Provide the [X, Y] coordinate of the cell's center where the given text is located.  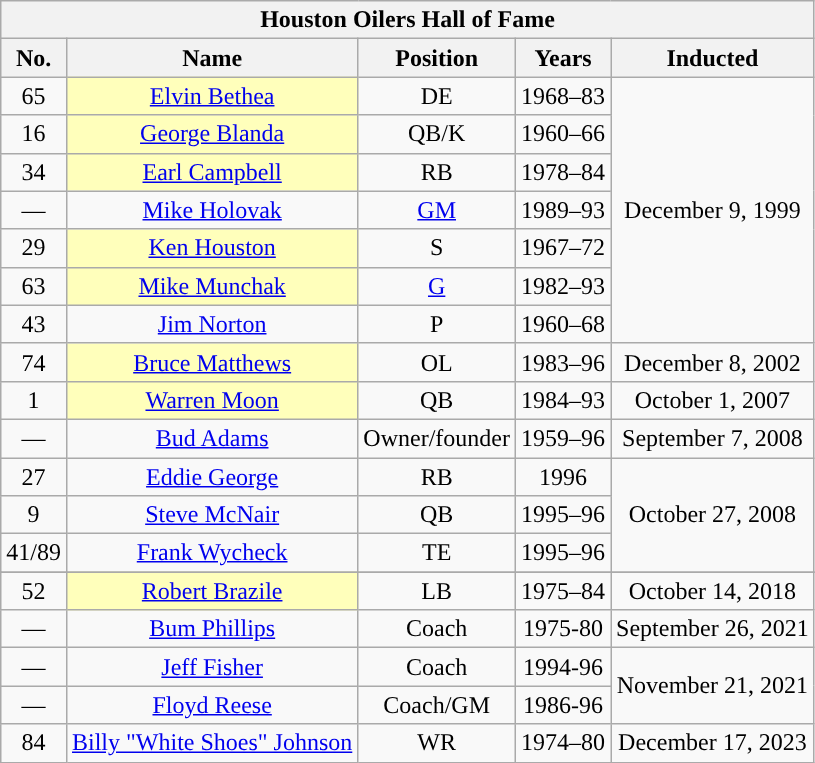
October 27, 2008 [713, 515]
9 [34, 515]
1984–93 [564, 400]
1996 [564, 477]
1975–84 [564, 591]
October 1, 2007 [713, 400]
WR [437, 743]
Ken Houston [212, 248]
43 [34, 324]
Position [437, 58]
Eddie George [212, 477]
Name [212, 58]
1 [34, 400]
LB [437, 591]
1960–66 [564, 134]
GM [437, 210]
65 [34, 96]
P [437, 324]
December 17, 2023 [713, 743]
41/89 [34, 553]
1982–93 [564, 286]
December 8, 2002 [713, 362]
November 21, 2021 [713, 686]
Elvin Bethea [212, 96]
1983–96 [564, 362]
1978–84 [564, 172]
September 7, 2008 [713, 438]
1960–68 [564, 324]
Billy "White Shoes" Johnson [212, 743]
OL [437, 362]
16 [34, 134]
September 26, 2021 [713, 629]
G [437, 286]
1986-96 [564, 705]
George Blanda [212, 134]
October 14, 2018 [713, 591]
S [437, 248]
74 [34, 362]
Jim Norton [212, 324]
No. [34, 58]
Inducted [713, 58]
1994-96 [564, 667]
1974–80 [564, 743]
Warren Moon [212, 400]
34 [34, 172]
QB/K [437, 134]
1968–83 [564, 96]
Jeff Fisher [212, 667]
Houston Oilers Hall of Fame [408, 20]
29 [34, 248]
84 [34, 743]
Bruce Matthews [212, 362]
1959–96 [564, 438]
DE [437, 96]
Owner/founder [437, 438]
December 9, 1999 [713, 210]
Bud Adams [212, 438]
Robert Brazile [212, 591]
52 [34, 591]
1975-80 [564, 629]
1989–93 [564, 210]
Frank Wycheck [212, 553]
Steve McNair [212, 515]
Years [564, 58]
Floyd Reese [212, 705]
1967–72 [564, 248]
TE [437, 553]
Mike Munchak [212, 286]
Earl Campbell [212, 172]
Coach/GM [437, 705]
27 [34, 477]
Bum Phillips [212, 629]
63 [34, 286]
Mike Holovak [212, 210]
